Provide the [x, y] coordinate of the cell's center where the given text is located.  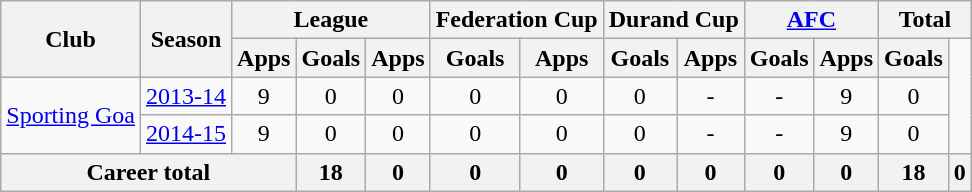
Club [71, 39]
AFC [811, 20]
Total [926, 20]
League [332, 20]
Season [186, 39]
2014-15 [186, 134]
Career total [148, 172]
Sporting Goa [71, 115]
Durand Cup [674, 20]
2013-14 [186, 96]
Federation Cup [516, 20]
